Provide the (X, Y) coordinate of the cell's center where the given text is located.  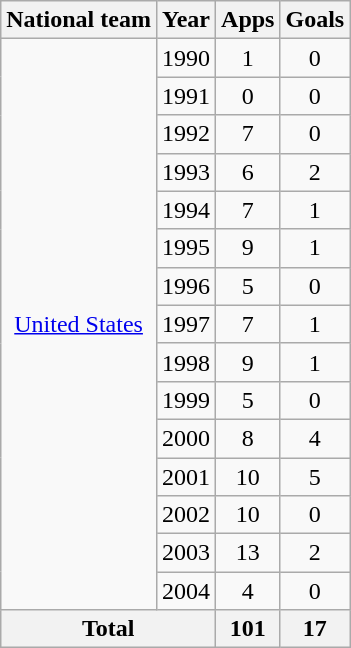
2002 (186, 515)
Year (186, 20)
2000 (186, 438)
1990 (186, 58)
1997 (186, 324)
101 (248, 629)
1991 (186, 96)
6 (248, 172)
1998 (186, 362)
2004 (186, 591)
National team (79, 20)
1996 (186, 286)
2003 (186, 553)
1999 (186, 400)
17 (315, 629)
2001 (186, 477)
Goals (315, 20)
United States (79, 324)
8 (248, 438)
1993 (186, 172)
Total (108, 629)
1992 (186, 134)
13 (248, 553)
1994 (186, 210)
Apps (248, 20)
1995 (186, 248)
